Search for the cell housing the specified text and yield its (X, Y) center coordinate. 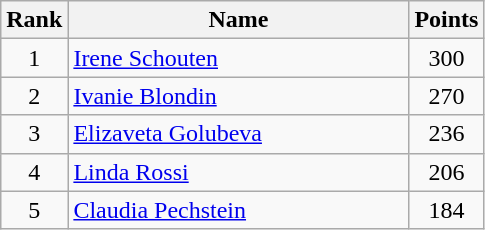
206 (446, 172)
5 (34, 210)
Points (446, 20)
Linda Rossi (238, 172)
Ivanie Blondin (238, 96)
Name (238, 20)
4 (34, 172)
Elizaveta Golubeva (238, 134)
270 (446, 96)
3 (34, 134)
236 (446, 134)
Irene Schouten (238, 58)
1 (34, 58)
Claudia Pechstein (238, 210)
2 (34, 96)
300 (446, 58)
Rank (34, 20)
184 (446, 210)
